Find where the given text appears and provide that cell's center as [x, y] coordinate. 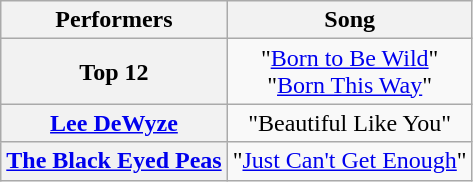
"Beautiful Like You" [350, 123]
Top 12 [114, 72]
"Just Can't Get Enough" [350, 161]
Song [350, 20]
The Black Eyed Peas [114, 161]
Performers [114, 20]
"Born to Be Wild""Born This Way" [350, 72]
Lee DeWyze [114, 123]
